Return (X, Y) of the center of cell containing provided text 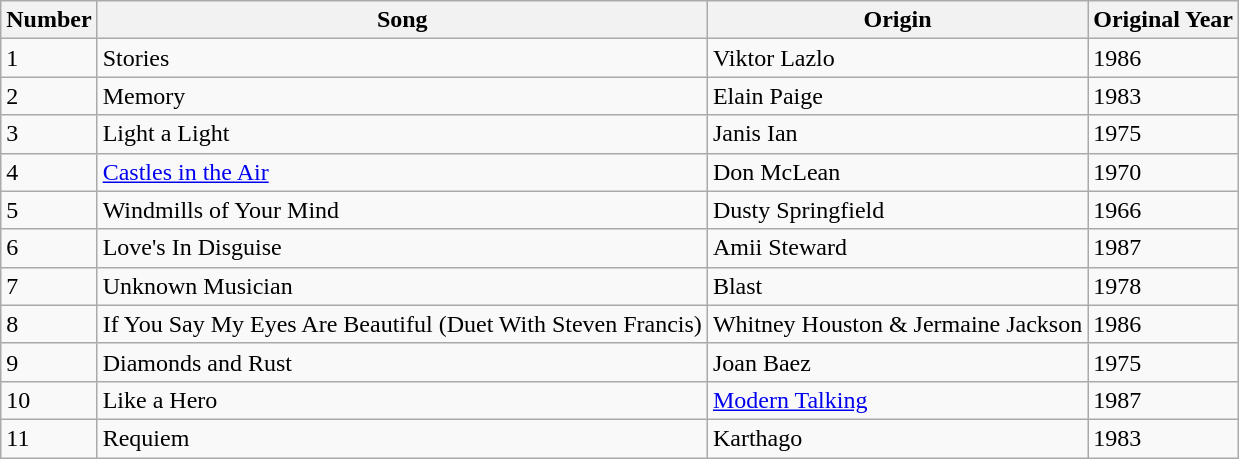
Dusty Springfield (897, 210)
1966 (1164, 210)
Whitney Houston & Jermaine Jackson (897, 324)
4 (49, 172)
If You Say My Eyes Are Beautiful (Duet With Steven Francis) (402, 324)
Viktor Lazlo (897, 58)
1 (49, 58)
7 (49, 286)
1970 (1164, 172)
5 (49, 210)
Blast (897, 286)
Like a Hero (402, 400)
Windmills of Your Mind (402, 210)
Unknown Musician (402, 286)
Love's In Disguise (402, 248)
Number (49, 20)
10 (49, 400)
Don McLean (897, 172)
Original Year (1164, 20)
Memory (402, 96)
Amii Steward (897, 248)
Joan Baez (897, 362)
Origin (897, 20)
Janis Ian (897, 134)
1978 (1164, 286)
2 (49, 96)
Castles in the Air (402, 172)
11 (49, 438)
Light a Light (402, 134)
Stories (402, 58)
Song (402, 20)
Diamonds and Rust (402, 362)
Requiem (402, 438)
9 (49, 362)
Karthago (897, 438)
8 (49, 324)
3 (49, 134)
Modern Talking (897, 400)
Elain Paige (897, 96)
6 (49, 248)
